Determine the [X, Y] coordinate at the center of the cell enclosing the given text.  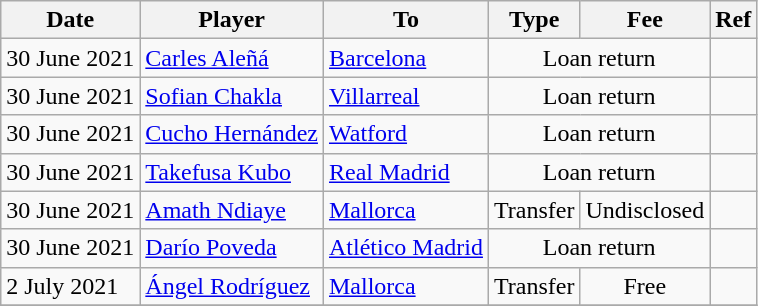
Amath Ndiaye [232, 210]
Undisclosed [645, 210]
Barcelona [406, 58]
Darío Poveda [232, 248]
Player [232, 20]
Type [534, 20]
Real Madrid [406, 172]
Atlético Madrid [406, 248]
Sofian Chakla [232, 96]
Villarreal [406, 96]
Free [645, 286]
2 July 2021 [70, 286]
Ref [734, 20]
To [406, 20]
Fee [645, 20]
Ángel Rodríguez [232, 286]
Date [70, 20]
Carles Aleñá [232, 58]
Takefusa Kubo [232, 172]
Watford [406, 134]
Cucho Hernández [232, 134]
